Output the (x, y) coordinate of the center of the cell containing the given text.  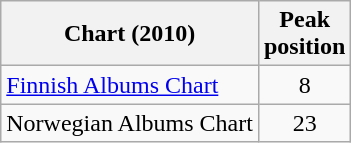
Chart (2010) (130, 34)
23 (304, 123)
Finnish Albums Chart (130, 85)
Norwegian Albums Chart (130, 123)
Peakposition (304, 34)
8 (304, 85)
